Search for the cell housing the specified text and yield its [x, y] center coordinate. 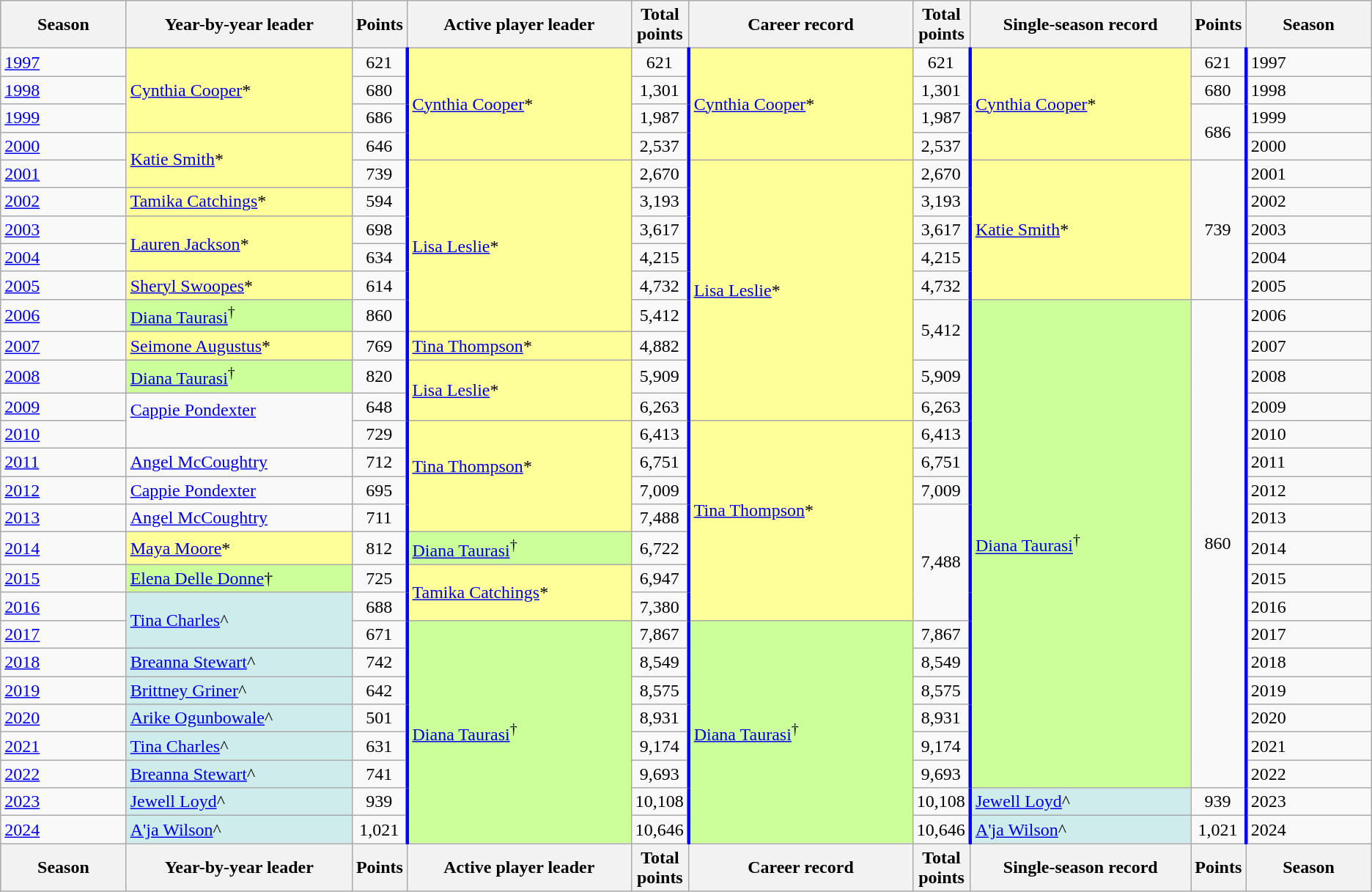
634 [380, 257]
642 [380, 690]
Sheryl Swoopes* [239, 285]
646 [380, 146]
688 [380, 606]
6,722 [660, 548]
712 [380, 462]
698 [380, 229]
Brittney Griner^ [239, 690]
725 [380, 578]
812 [380, 548]
820 [380, 377]
741 [380, 774]
Elena Delle Donne† [239, 578]
631 [380, 746]
Maya Moore* [239, 548]
7,380 [660, 606]
769 [380, 346]
695 [380, 490]
6,947 [660, 578]
671 [380, 635]
Arike Ogunbowale^ [239, 718]
Lauren Jackson* [239, 243]
594 [380, 202]
711 [380, 518]
648 [380, 407]
Seimone Augustus* [239, 346]
501 [380, 718]
742 [380, 663]
729 [380, 435]
4,882 [660, 346]
614 [380, 285]
